Scan for the cell matching the given text and deliver its (x, y) coordinate at center. 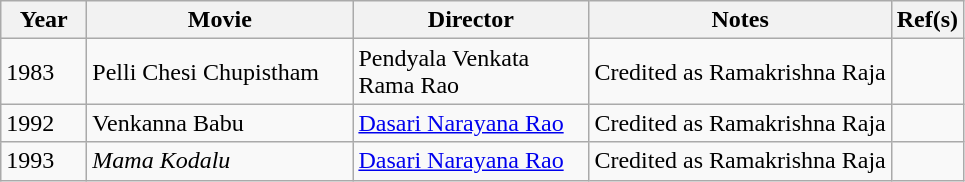
Pelli Chesi Chupistham (220, 72)
Year (44, 20)
1992 (44, 123)
Ref(s) (927, 20)
1983 (44, 72)
Director (471, 20)
Movie (220, 20)
Pendyala Venkata Rama Rao (471, 72)
Notes (740, 20)
Mama Kodalu (220, 161)
Venkanna Babu (220, 123)
1993 (44, 161)
